Identify which cell holds the provided text, then report its (x, y) central coordinate. 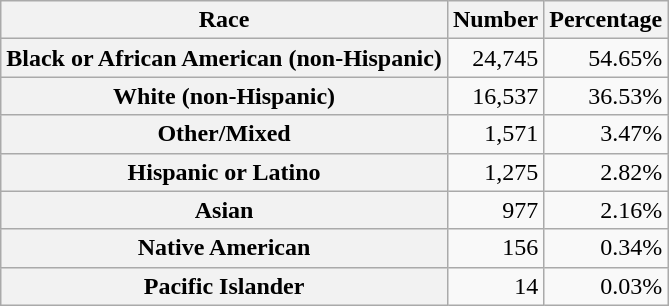
2.16% (606, 210)
24,745 (495, 58)
156 (495, 248)
Percentage (606, 20)
0.03% (606, 286)
Race (224, 20)
Black or African American (non-Hispanic) (224, 58)
1,275 (495, 172)
White (non-Hispanic) (224, 96)
3.47% (606, 134)
16,537 (495, 96)
36.53% (606, 96)
0.34% (606, 248)
Other/Mixed (224, 134)
Asian (224, 210)
1,571 (495, 134)
54.65% (606, 58)
977 (495, 210)
Pacific Islander (224, 286)
2.82% (606, 172)
14 (495, 286)
Hispanic or Latino (224, 172)
Number (495, 20)
Native American (224, 248)
